Return the (X, Y) coordinate for the center point of the cell that contains the specified text.  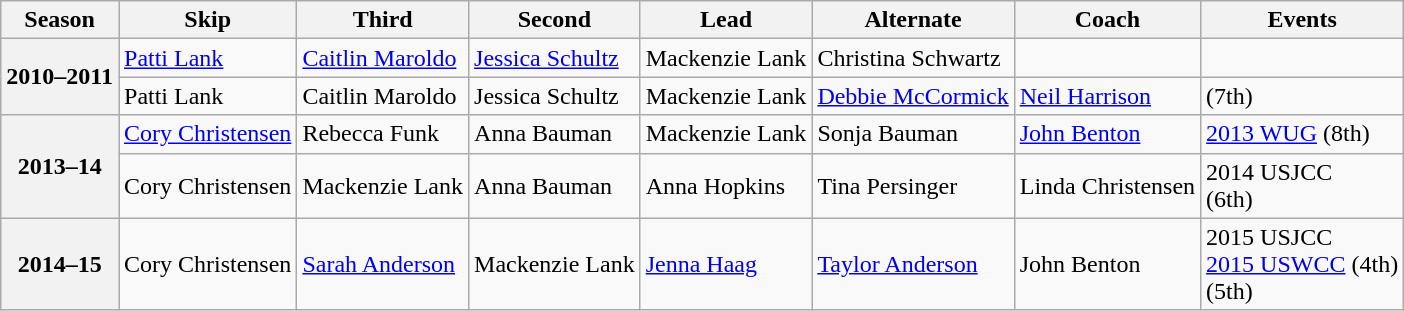
Coach (1107, 20)
Events (1302, 20)
(7th) (1302, 96)
Jenna Haag (726, 264)
Tina Persinger (913, 186)
Linda Christensen (1107, 186)
Christina Schwartz (913, 58)
Season (60, 20)
Skip (207, 20)
2014 USJCC (6th) (1302, 186)
2010–2011 (60, 77)
2013 WUG (8th) (1302, 134)
Sarah Anderson (383, 264)
Third (383, 20)
Alternate (913, 20)
Sonja Bauman (913, 134)
Neil Harrison (1107, 96)
Anna Hopkins (726, 186)
Lead (726, 20)
Second (555, 20)
2014–15 (60, 264)
Rebecca Funk (383, 134)
Taylor Anderson (913, 264)
2013–14 (60, 166)
2015 USJCC 2015 USWCC (4th) (5th) (1302, 264)
Debbie McCormick (913, 96)
